For the text-containing cell, return its midpoint in [x, y] coordinate format. 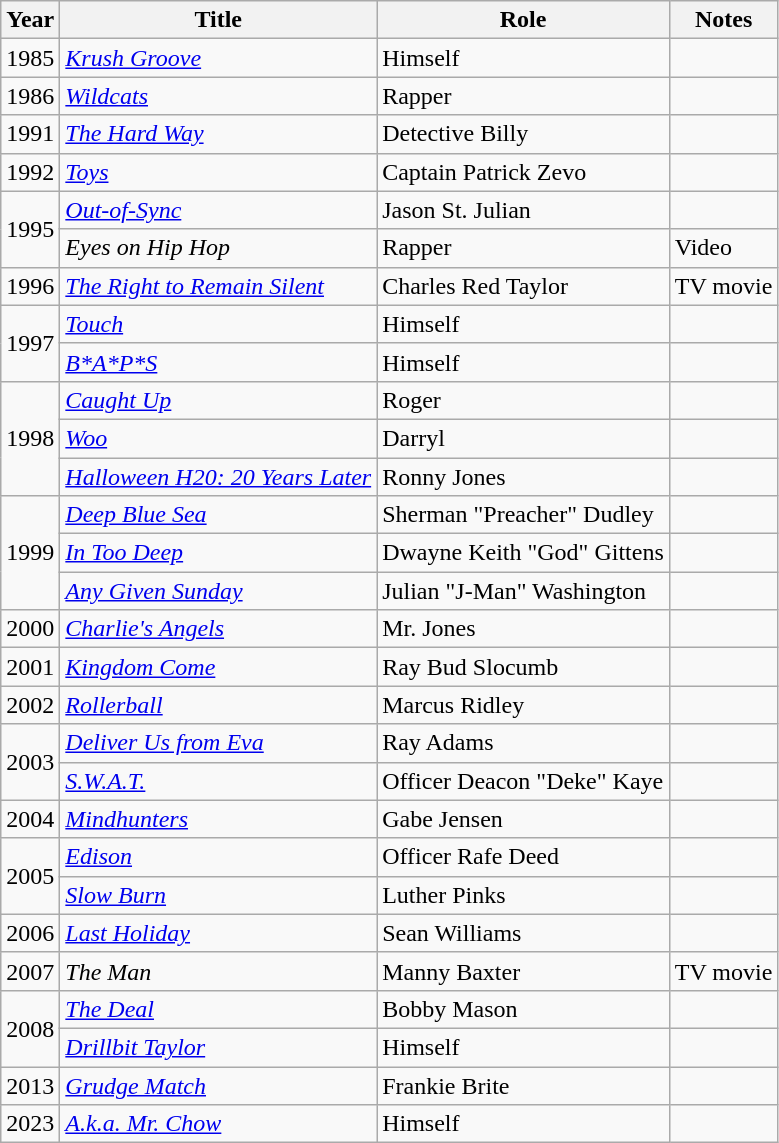
A.k.a. Mr. Chow [218, 1124]
Woo [218, 438]
Notes [724, 20]
S.W.A.T. [218, 781]
The Right to Remain Silent [218, 286]
Krush Groove [218, 58]
Rollerball [218, 705]
Sean Williams [524, 933]
Ray Bud Slocumb [524, 667]
Toys [218, 172]
Officer Deacon "Deke" Kaye [524, 781]
Bobby Mason [524, 1009]
B*A*P*S [218, 362]
2001 [30, 667]
Dwayne Keith "God" Gittens [524, 553]
1998 [30, 438]
Year [30, 20]
Marcus Ridley [524, 705]
Frankie Brite [524, 1085]
Ray Adams [524, 743]
2003 [30, 762]
Slow Burn [218, 895]
1997 [30, 343]
1996 [30, 286]
Role [524, 20]
Grudge Match [218, 1085]
2023 [30, 1124]
2013 [30, 1085]
Manny Baxter [524, 971]
Wildcats [218, 96]
Gabe Jensen [524, 819]
Edison [218, 857]
Captain Patrick Zevo [524, 172]
The Hard Way [218, 134]
Sherman "Preacher" Dudley [524, 515]
1986 [30, 96]
2004 [30, 819]
Drillbit Taylor [218, 1047]
Luther Pinks [524, 895]
Eyes on Hip Hop [218, 248]
In Too Deep [218, 553]
Video [724, 248]
1992 [30, 172]
Title [218, 20]
Touch [218, 324]
2007 [30, 971]
Out-of-Sync [218, 210]
2006 [30, 933]
Charles Red Taylor [524, 286]
Mr. Jones [524, 629]
Officer Rafe Deed [524, 857]
2008 [30, 1028]
Charlie's Angels [218, 629]
Caught Up [218, 400]
Last Holiday [218, 933]
1999 [30, 553]
The Deal [218, 1009]
Mindhunters [218, 819]
Julian "J-Man" Washington [524, 591]
Detective Billy [524, 134]
Darryl [524, 438]
Ronny Jones [524, 477]
2000 [30, 629]
1995 [30, 229]
Jason St. Julian [524, 210]
Deliver Us from Eva [218, 743]
Any Given Sunday [218, 591]
Roger [524, 400]
2005 [30, 876]
2002 [30, 705]
Kingdom Come [218, 667]
1985 [30, 58]
Deep Blue Sea [218, 515]
Halloween H20: 20 Years Later [218, 477]
The Man [218, 971]
1991 [30, 134]
